Determine the (X, Y) coordinate at the center of the cell enclosing the given text.  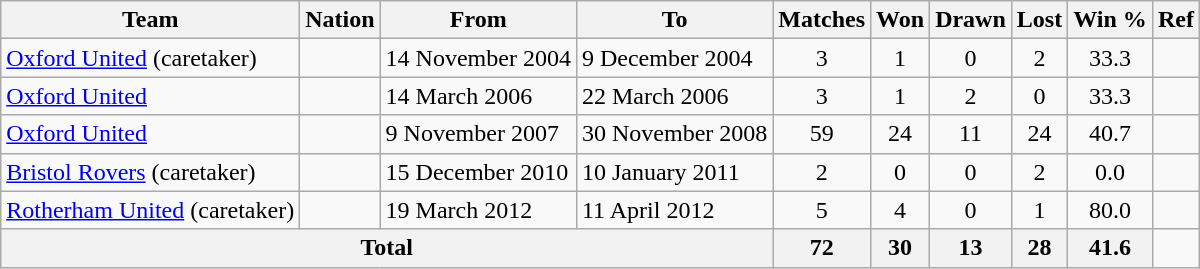
14 March 2006 (478, 96)
40.7 (1110, 134)
To (674, 20)
10 January 2011 (674, 172)
11 (971, 134)
Nation (340, 20)
Matches (822, 20)
Win % (1110, 20)
Total (387, 248)
22 March 2006 (674, 96)
Ref (1176, 20)
Lost (1039, 20)
Rotherham United (caretaker) (150, 210)
Bristol Rovers (caretaker) (150, 172)
15 December 2010 (478, 172)
From (478, 20)
Won (900, 20)
5 (822, 210)
Drawn (971, 20)
4 (900, 210)
13 (971, 248)
72 (822, 248)
9 December 2004 (674, 58)
0.0 (1110, 172)
30 November 2008 (674, 134)
30 (900, 248)
9 November 2007 (478, 134)
59 (822, 134)
14 November 2004 (478, 58)
28 (1039, 248)
80.0 (1110, 210)
Oxford United (caretaker) (150, 58)
Team (150, 20)
41.6 (1110, 248)
19 March 2012 (478, 210)
11 April 2012 (674, 210)
